Output the [x, y] coordinate of the center of the cell containing the given text.  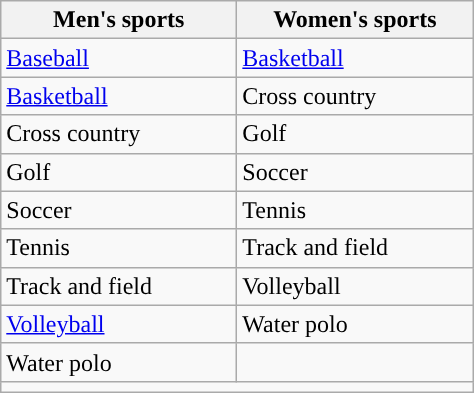
Women's sports [355, 20]
Baseball [119, 58]
Men's sports [119, 20]
